Identify which cell holds the provided text, then report its [X, Y] central coordinate. 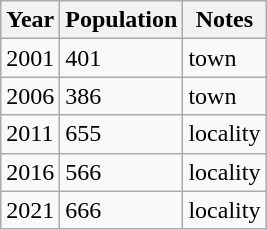
655 [122, 134]
666 [122, 210]
Year [30, 20]
2011 [30, 134]
401 [122, 58]
Notes [224, 20]
2021 [30, 210]
2016 [30, 172]
386 [122, 96]
566 [122, 172]
2006 [30, 96]
2001 [30, 58]
Population [122, 20]
